Find where the given text appears and provide that cell's center as [X, Y] coordinate. 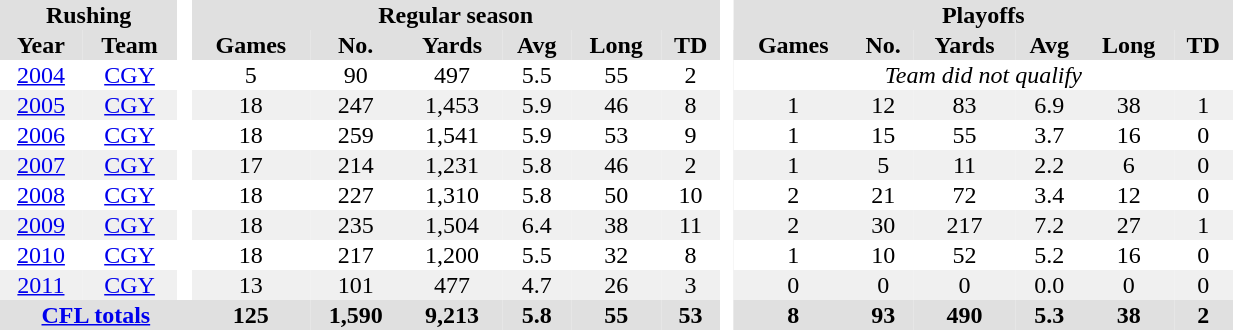
17 [251, 165]
Playoffs [983, 15]
6.4 [537, 225]
93 [883, 315]
27 [1128, 225]
0.0 [1049, 285]
72 [964, 195]
83 [964, 105]
1,310 [452, 195]
2010 [41, 255]
1,504 [452, 225]
1,453 [452, 105]
5.3 [1049, 315]
1,200 [452, 255]
9 [690, 135]
497 [452, 75]
3 [690, 285]
247 [356, 105]
125 [251, 315]
Team [130, 45]
26 [616, 285]
2008 [41, 195]
235 [356, 225]
90 [356, 75]
Rushing [88, 15]
30 [883, 225]
2005 [41, 105]
21 [883, 195]
1,231 [452, 165]
259 [356, 135]
214 [356, 165]
2007 [41, 165]
9,213 [452, 315]
Team did not qualify [983, 75]
2009 [41, 225]
4.7 [537, 285]
52 [964, 255]
2011 [41, 285]
6 [1128, 165]
15 [883, 135]
32 [616, 255]
2004 [41, 75]
5.2 [1049, 255]
2006 [41, 135]
477 [452, 285]
50 [616, 195]
7.2 [1049, 225]
101 [356, 285]
Regular season [456, 15]
6.9 [1049, 105]
227 [356, 195]
1,590 [356, 315]
Year [41, 45]
490 [964, 315]
2.2 [1049, 165]
1,541 [452, 135]
CFL totals [96, 315]
3.7 [1049, 135]
13 [251, 285]
3.4 [1049, 195]
